From the cell containing the given text, extract its center point as [X, Y] coordinate. 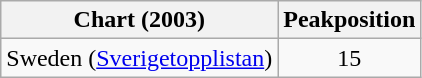
Peakposition [350, 20]
Chart (2003) [140, 20]
Sweden (Sverigetopplistan) [140, 58]
15 [350, 58]
